Return the [x, y] coordinate for the center point of the cell that contains the specified text.  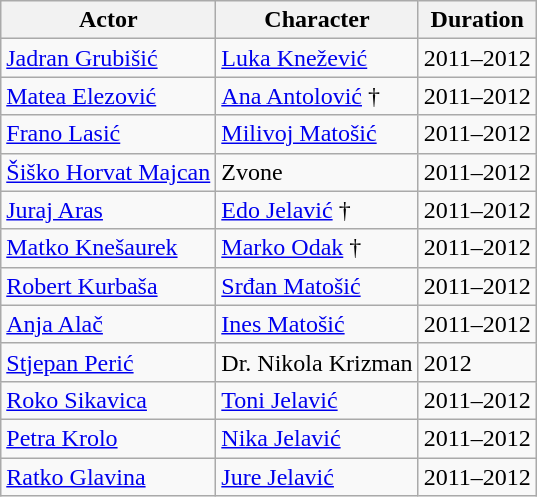
Anja Alač [108, 324]
Matko Knešaurek [108, 248]
Stjepan Perić [108, 362]
Dr. Nikola Krizman [317, 362]
Duration [477, 20]
Srđan Matošić [317, 286]
Ines Matošić [317, 324]
Juraj Aras [108, 210]
Edo Jelavić † [317, 210]
Jadran Grubišić [108, 58]
Zvone [317, 172]
2012 [477, 362]
Character [317, 20]
Petra Krolo [108, 438]
Actor [108, 20]
Ana Antolović † [317, 96]
Frano Lasić [108, 134]
Roko Sikavica [108, 400]
Jure Jelavić [317, 477]
Matea Elezović [108, 96]
Šiško Horvat Majcan [108, 172]
Toni Jelavić [317, 400]
Ratko Glavina [108, 477]
Robert Kurbaša [108, 286]
Luka Knežević [317, 58]
Nika Jelavić [317, 438]
Milivoj Matošić [317, 134]
Marko Odak † [317, 248]
